Scan for the cell matching the given text and deliver its (X, Y) coordinate at center. 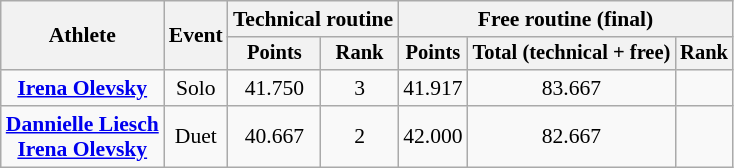
41.750 (274, 88)
Dannielle LieschIrena Olevsky (82, 136)
Duet (196, 136)
41.917 (432, 88)
Solo (196, 88)
Event (196, 36)
Athlete (82, 36)
Free routine (final) (566, 19)
42.000 (432, 136)
Irena Olevsky (82, 88)
Technical routine (313, 19)
2 (360, 136)
83.667 (572, 88)
3 (360, 88)
82.667 (572, 136)
40.667 (274, 136)
Total (technical + free) (572, 54)
